Return the (x, y) coordinate for the center point of the cell that contains the specified text.  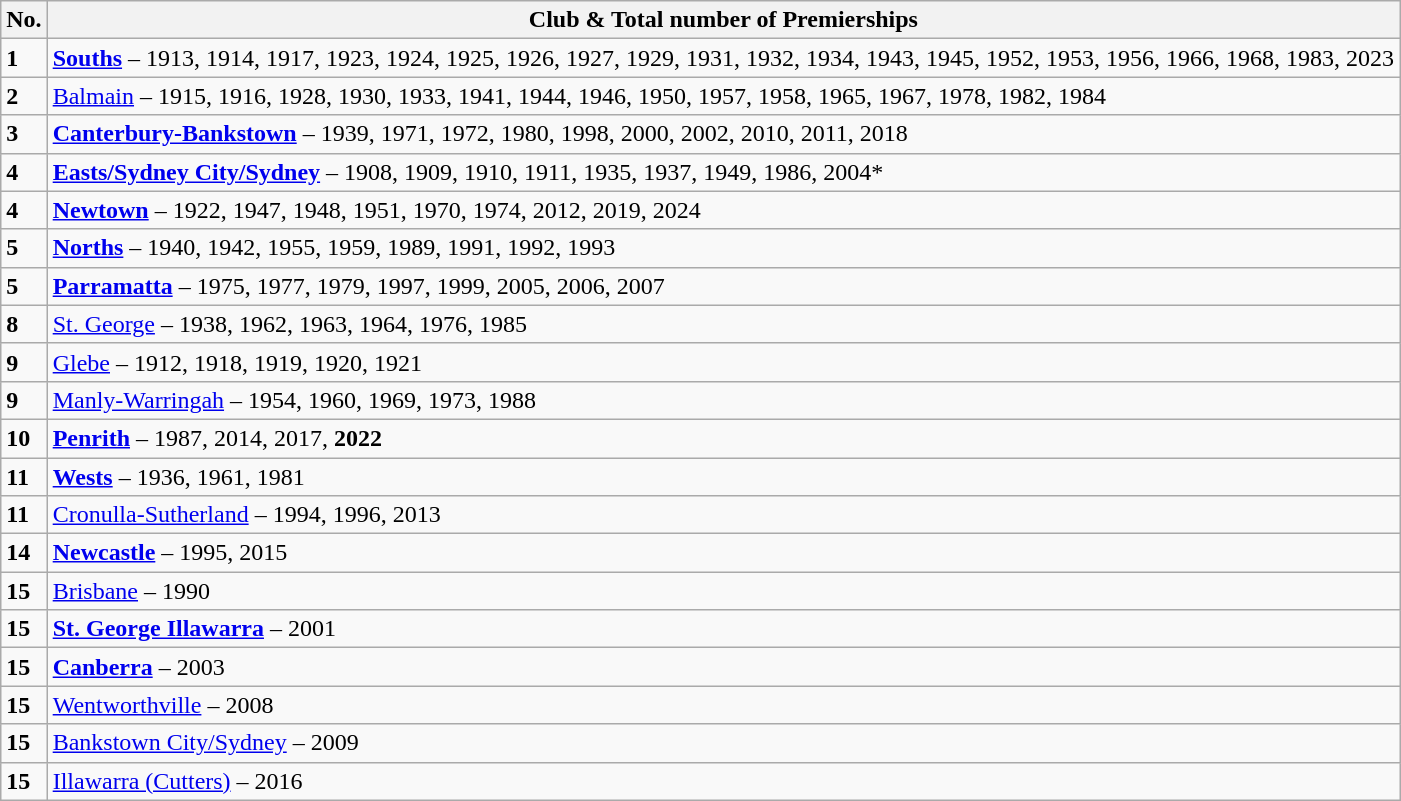
Canberra – 2003 (723, 667)
St. George Illawarra – 2001 (723, 629)
Norths – 1940, 1942, 1955, 1959, 1989, 1991, 1992, 1993 (723, 248)
3 (24, 134)
Glebe – 1912, 1918, 1919, 1920, 1921 (723, 362)
Easts/Sydney City/Sydney – 1908, 1909, 1910, 1911, 1935, 1937, 1949, 1986, 2004* (723, 172)
No. (24, 20)
Bankstown City/Sydney – 2009 (723, 743)
Parramatta – 1975, 1977, 1979, 1997, 1999, 2005, 2006, 2007 (723, 286)
Wentworthville – 2008 (723, 705)
Illawarra (Cutters) – 2016 (723, 781)
Wests – 1936, 1961, 1981 (723, 477)
Newcastle – 1995, 2015 (723, 553)
Cronulla-Sutherland – 1994, 1996, 2013 (723, 515)
Souths – 1913, 1914, 1917, 1923, 1924, 1925, 1926, 1927, 1929, 1931, 1932, 1934, 1943, 1945, 1952, 1953, 1956, 1966, 1968, 1983, 2023 (723, 58)
Balmain – 1915, 1916, 1928, 1930, 1933, 1941, 1944, 1946, 1950, 1957, 1958, 1965, 1967, 1978, 1982, 1984 (723, 96)
St. George – 1938, 1962, 1963, 1964, 1976, 1985 (723, 324)
Manly-Warringah – 1954, 1960, 1969, 1973, 1988 (723, 400)
Penrith – 1987, 2014, 2017, 2022 (723, 438)
10 (24, 438)
Club & Total number of Premierships (723, 20)
2 (24, 96)
Canterbury-Bankstown – 1939, 1971, 1972, 1980, 1998, 2000, 2002, 2010, 2011, 2018 (723, 134)
Brisbane – 1990 (723, 591)
1 (24, 58)
Newtown – 1922, 1947, 1948, 1951, 1970, 1974, 2012, 2019, 2024 (723, 210)
14 (24, 553)
8 (24, 324)
